Capture the cell that displays the provided text and extract its [X, Y] central coordinate. 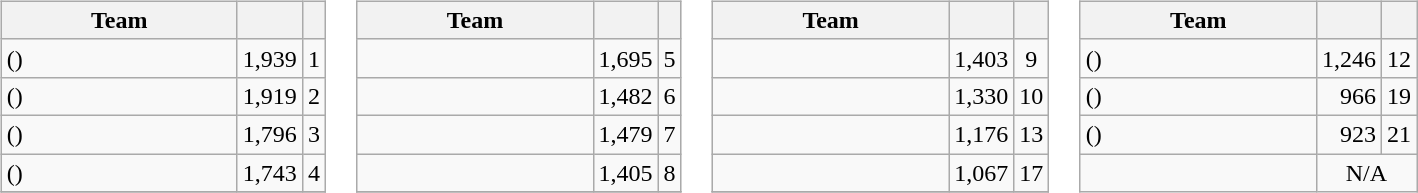
8 [670, 173]
1,176 [982, 134]
1,067 [982, 173]
4 [314, 173]
10 [1032, 96]
6 [670, 96]
1,743 [270, 173]
1,403 [982, 58]
12 [1398, 58]
1,939 [270, 58]
2 [314, 96]
923 [1348, 134]
1,695 [626, 58]
1,330 [982, 96]
13 [1032, 134]
N/A [1366, 173]
19 [1398, 96]
1 [314, 58]
7 [670, 134]
21 [1398, 134]
9 [1032, 58]
1,246 [1348, 58]
3 [314, 134]
5 [670, 58]
1,405 [626, 173]
17 [1032, 173]
1,796 [270, 134]
1,482 [626, 96]
1,919 [270, 96]
1,479 [626, 134]
966 [1348, 96]
